Provide the [X, Y] coordinate of the cell's center where the given text is located.  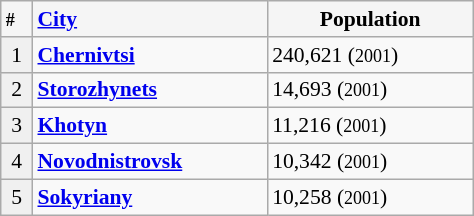
5 [17, 197]
240,621 (2001) [370, 55]
Population [370, 19]
Chernivtsi [150, 55]
11,216 (2001) [370, 126]
Sokyriany [150, 197]
3 [17, 126]
City [150, 19]
Storozhynets [150, 90]
2 [17, 90]
4 [17, 162]
Novodnistrovsk [150, 162]
Khotyn [150, 126]
# [17, 19]
1 [17, 55]
10,342 (2001) [370, 162]
14,693 (2001) [370, 90]
10,258 (2001) [370, 197]
